From the cell containing the given text, extract its center point as [x, y] coordinate. 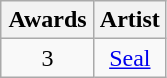
Awards [48, 20]
3 [48, 58]
Artist [130, 20]
Seal [130, 58]
